Determine the [x, y] coordinate at the center of the cell enclosing the given text.  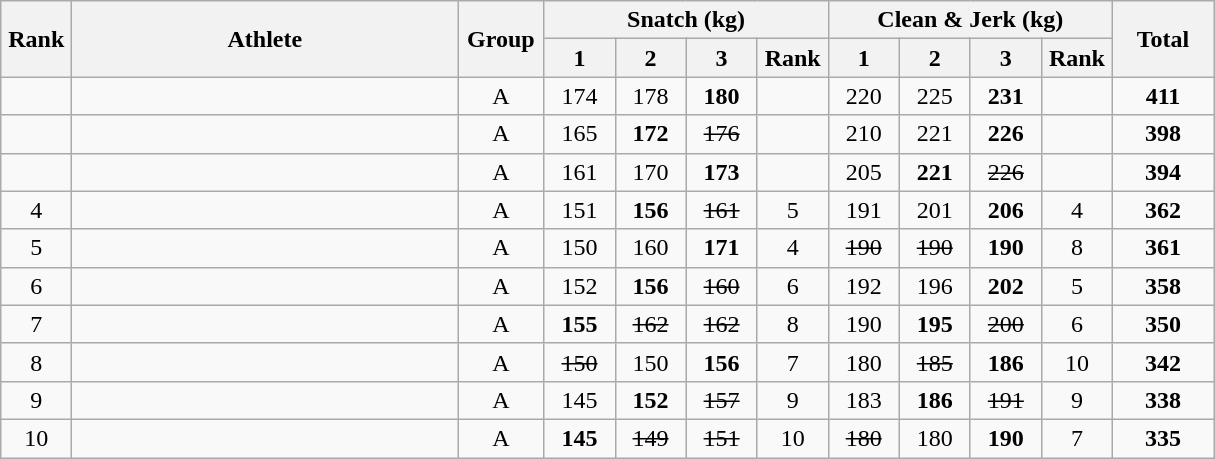
170 [650, 172]
192 [864, 286]
202 [1006, 286]
201 [934, 210]
Group [501, 39]
155 [580, 324]
362 [1162, 210]
220 [864, 96]
210 [864, 134]
231 [1006, 96]
176 [722, 134]
205 [864, 172]
206 [1006, 210]
342 [1162, 362]
Athlete [265, 39]
149 [650, 438]
157 [722, 400]
411 [1162, 96]
172 [650, 134]
165 [580, 134]
185 [934, 362]
195 [934, 324]
Clean & Jerk (kg) [970, 20]
335 [1162, 438]
361 [1162, 248]
200 [1006, 324]
171 [722, 248]
Snatch (kg) [686, 20]
338 [1162, 400]
Total [1162, 39]
350 [1162, 324]
394 [1162, 172]
225 [934, 96]
196 [934, 286]
358 [1162, 286]
174 [580, 96]
173 [722, 172]
183 [864, 400]
178 [650, 96]
398 [1162, 134]
